Output the (X, Y) coordinate of the center of the cell containing the given text.  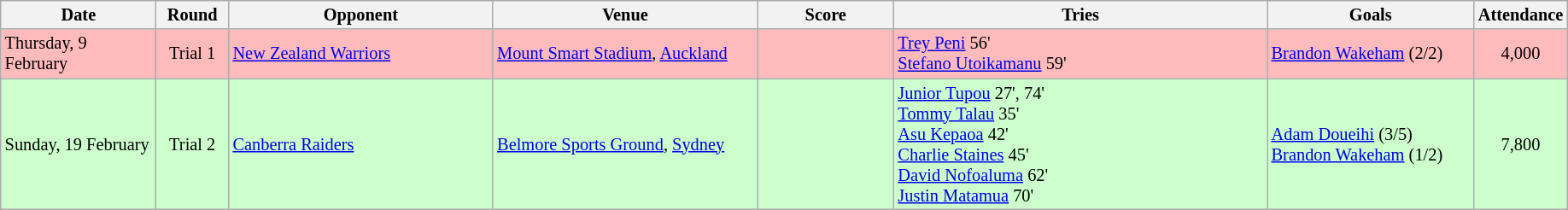
Trial 2 (193, 144)
Thursday, 9 February (79, 54)
Score (826, 15)
Date (79, 15)
Brandon Wakeham (2/2) (1371, 54)
7,800 (1520, 144)
Trey Peni 56' Stefano Utoikamanu 59' (1081, 54)
Opponent (361, 15)
Canberra Raiders (361, 144)
Sunday, 19 February (79, 144)
Venue (625, 15)
Junior Tupou 27', 74' Tommy Talau 35' Asu Kepaoa 42' Charlie Staines 45' David Nofoaluma 62' Justin Matamua 70' (1081, 144)
Mount Smart Stadium, Auckland (625, 54)
Trial 1 (193, 54)
Tries (1081, 15)
Round (193, 15)
New Zealand Warriors (361, 54)
Attendance (1520, 15)
Adam Doueihi (3/5) Brandon Wakeham (1/2) (1371, 144)
Belmore Sports Ground, Sydney (625, 144)
Goals (1371, 15)
4,000 (1520, 54)
